Detect which cell encompasses the target text, then output its (X, Y) center coordinate. 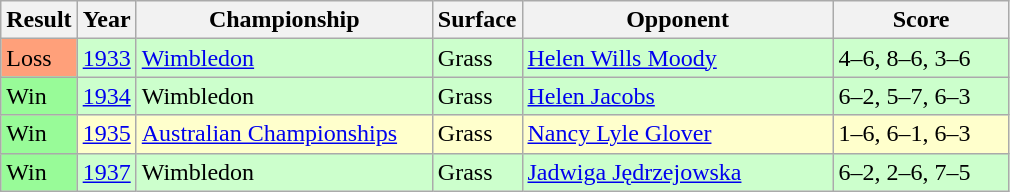
Helen Wills Moody (678, 58)
Loss (39, 58)
6–2, 5–7, 6–3 (921, 96)
1933 (106, 58)
1–6, 6–1, 6–3 (921, 134)
Score (921, 20)
Jadwiga Jędrzejowska (678, 172)
1934 (106, 96)
Result (39, 20)
6–2, 2–6, 7–5 (921, 172)
Australian Championships (284, 134)
Helen Jacobs (678, 96)
1937 (106, 172)
Surface (477, 20)
Opponent (678, 20)
Nancy Lyle Glover (678, 134)
Championship (284, 20)
1935 (106, 134)
Year (106, 20)
4–6, 8–6, 3–6 (921, 58)
